Pinpoint the cell where the given text exists, returning its [x, y] midpoint coordinate. 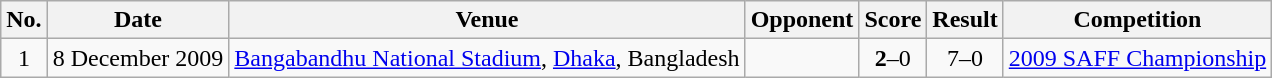
Bangabandhu National Stadium, Dhaka, Bangladesh [487, 58]
Result [965, 20]
2–0 [893, 58]
No. [24, 20]
1 [24, 58]
8 December 2009 [138, 58]
7–0 [965, 58]
Date [138, 20]
Competition [1137, 20]
Venue [487, 20]
Score [893, 20]
2009 SAFF Championship [1137, 58]
Opponent [802, 20]
